From the cell containing the given text, extract its center point as [X, Y] coordinate. 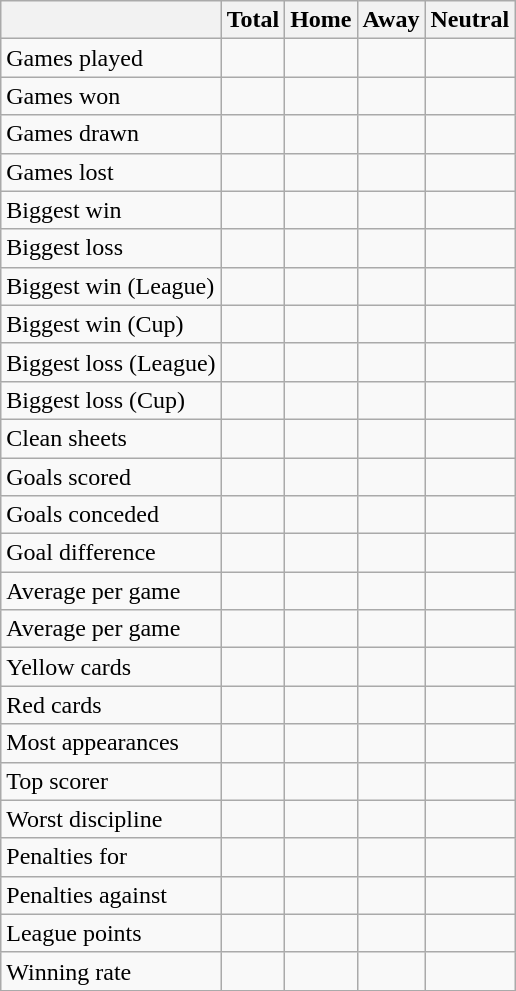
Penalties against [111, 895]
Games played [111, 58]
Games won [111, 96]
Goal difference [111, 553]
Worst discipline [111, 819]
Games lost [111, 172]
Biggest loss [111, 248]
Biggest win [111, 210]
Winning rate [111, 971]
Neutral [470, 20]
Total [253, 20]
Clean sheets [111, 438]
Red cards [111, 705]
Home [321, 20]
Biggest win (Cup) [111, 324]
Penalties for [111, 857]
Biggest loss (League) [111, 362]
Biggest win (League) [111, 286]
Yellow cards [111, 667]
Goals conceded [111, 515]
Top scorer [111, 781]
League points [111, 933]
Goals scored [111, 477]
Games drawn [111, 134]
Biggest loss (Cup) [111, 400]
Most appearances [111, 743]
Away [391, 20]
